Pinpoint the cell where the given text exists, returning its (X, Y) midpoint coordinate. 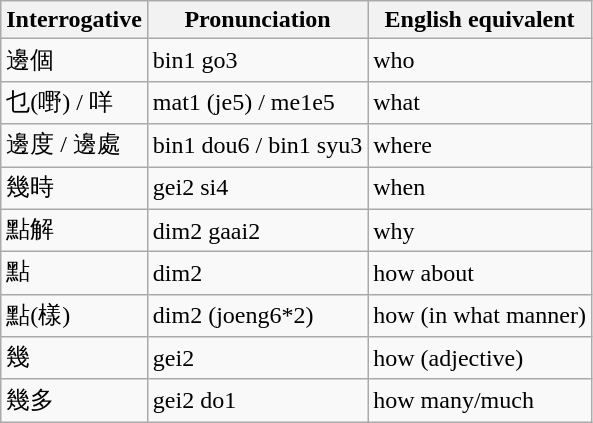
how (adjective) (480, 358)
where (480, 146)
乜(嘢) / 咩 (74, 102)
mat1 (je5) / me1e5 (257, 102)
dim2 (257, 274)
who (480, 60)
how many/much (480, 400)
Interrogative (74, 20)
Pronunciation (257, 20)
gei2 (257, 358)
dim2 (joeng6*2) (257, 316)
bin1 go3 (257, 60)
幾時 (74, 188)
dim2 gaai2 (257, 230)
when (480, 188)
邊個 (74, 60)
why (480, 230)
gei2 do1 (257, 400)
邊度 / 邊處 (74, 146)
幾多 (74, 400)
點 (74, 274)
gei2 si4 (257, 188)
what (480, 102)
bin1 dou6 / bin1 syu3 (257, 146)
點解 (74, 230)
幾 (74, 358)
English equivalent (480, 20)
how about (480, 274)
how (in what manner) (480, 316)
點(樣) (74, 316)
